Search for the cell housing the specified text and yield its [X, Y] center coordinate. 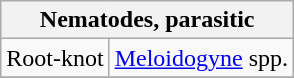
Root-knot [55, 58]
Meloidogyne spp. [201, 58]
Nematodes, parasitic [148, 20]
